Extract the (X, Y) coordinate from the center of the cell holding the provided text.  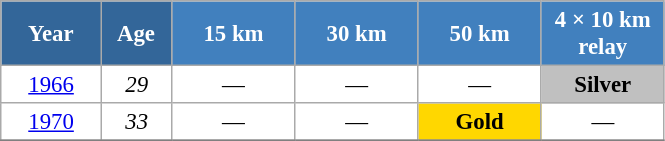
4 × 10 km relay (602, 34)
Gold (480, 122)
30 km (356, 34)
1966 (52, 85)
33 (136, 122)
Silver (602, 85)
15 km (234, 34)
Age (136, 34)
Year (52, 34)
1970 (52, 122)
29 (136, 85)
50 km (480, 34)
